Return [X, Y] of the center of cell containing provided text 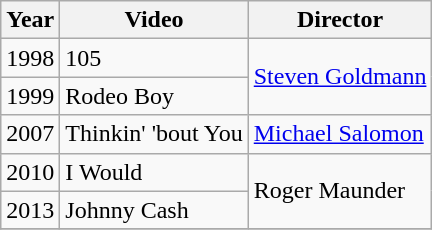
105 [154, 58]
Michael Salomon [340, 134]
1999 [30, 96]
2013 [30, 210]
I Would [154, 172]
Roger Maunder [340, 191]
1998 [30, 58]
2007 [30, 134]
Video [154, 20]
Thinkin' 'bout You [154, 134]
Steven Goldmann [340, 77]
Director [340, 20]
Rodeo Boy [154, 96]
2010 [30, 172]
Johnny Cash [154, 210]
Year [30, 20]
